Capture the cell that displays the provided text and extract its [x, y] central coordinate. 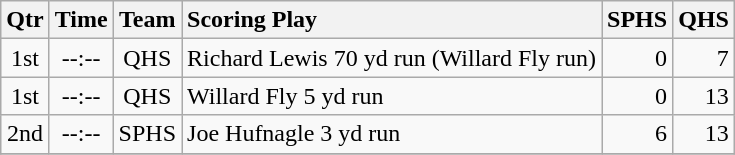
Richard Lewis 70 yd run (Willard Fly run) [392, 58]
7 [704, 58]
Willard Fly 5 yd run [392, 96]
Team [147, 20]
Time [81, 20]
2nd [25, 134]
Qtr [25, 20]
6 [638, 134]
Scoring Play [392, 20]
Joe Hufnagle 3 yd run [392, 134]
